Extract the [X, Y] coordinate from the center of the cell holding the provided text.  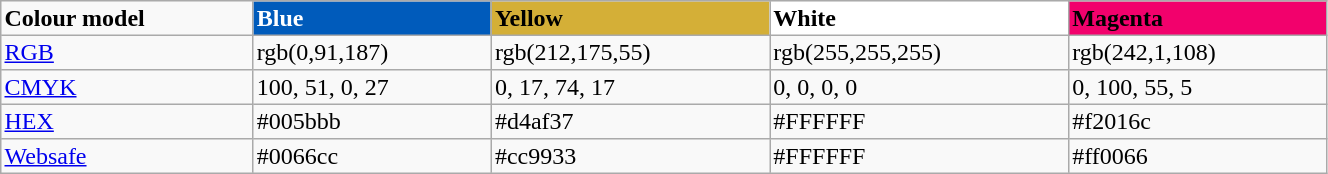
Websafe [127, 156]
White [920, 18]
rgb(242,1,108) [1197, 52]
Magenta [1197, 18]
rgb(255,255,255) [920, 52]
0, 17, 74, 17 [630, 87]
0, 0, 0, 0 [920, 87]
#d4af37 [630, 121]
0, 100, 55, 5 [1197, 87]
HEX [127, 121]
#0066cc [372, 156]
Blue [372, 18]
Yellow [630, 18]
rgb(212,175,55) [630, 52]
rgb(0,91,187) [372, 52]
CMYK [127, 87]
100, 51, 0, 27 [372, 87]
#f2016c [1197, 121]
Colour model [127, 18]
#005bbb [372, 121]
RGB [127, 52]
#cc9933 [630, 156]
#ff0066 [1197, 156]
